Return [x, y] of the center of cell containing provided text 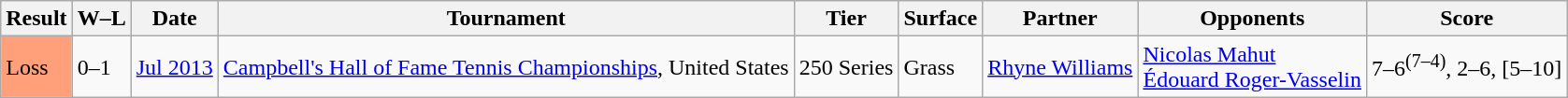
Surface [941, 19]
W–L [101, 19]
Opponents [1253, 19]
Date [174, 19]
Partner [1060, 19]
7–6(7–4), 2–6, [5–10] [1466, 67]
Result [36, 19]
Tournament [506, 19]
Tier [846, 19]
Score [1466, 19]
Campbell's Hall of Fame Tennis Championships, United States [506, 67]
Loss [36, 67]
Grass [941, 67]
Nicolas Mahut Édouard Roger-Vasselin [1253, 67]
Jul 2013 [174, 67]
250 Series [846, 67]
0–1 [101, 67]
Rhyne Williams [1060, 67]
